Output the (x, y) coordinate of the center of the cell containing the given text.  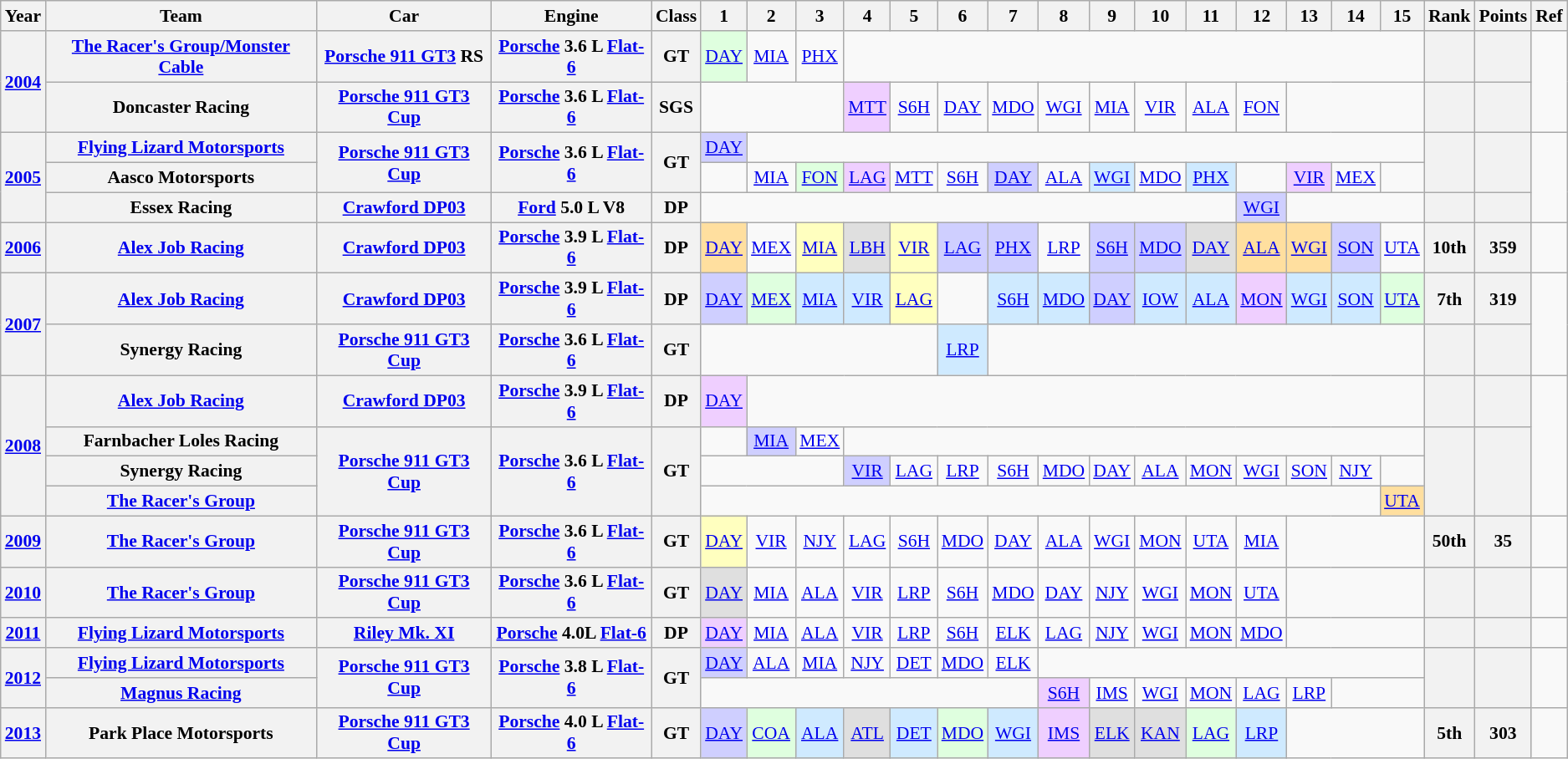
3 (820, 16)
10 (1161, 16)
14 (1356, 16)
COA (771, 732)
2012 (23, 677)
9 (1112, 16)
Farnbacher Loles Racing (181, 441)
LBH (867, 247)
359 (1503, 247)
Magnus Racing (181, 693)
Aasco Motorsports (181, 178)
4 (867, 16)
7 (1014, 16)
2007 (23, 324)
1 (724, 16)
Porsche 911 GT3 RS (405, 57)
2006 (23, 247)
2 (771, 16)
Porsche 4.0L Flat-6 (570, 634)
2009 (23, 542)
Essex Racing (181, 207)
Engine (570, 16)
2008 (23, 446)
KAN (1161, 732)
Ref (1549, 16)
The Racer's Group/Monster Cable (181, 57)
Park Place Motorsports (181, 732)
10th (1450, 247)
2005 (23, 177)
ATL (867, 732)
15 (1402, 16)
Class (676, 16)
2004 (23, 82)
Year (23, 16)
2013 (23, 732)
35 (1503, 542)
5 (914, 16)
Rank (1450, 16)
8 (1064, 16)
Points (1503, 16)
Riley Mk. XI (405, 634)
Doncaster Racing (181, 107)
7th (1450, 299)
13 (1310, 16)
11 (1211, 16)
5th (1450, 732)
Ford 5.0 L V8 (570, 207)
12 (1261, 16)
Porsche 4.0 L Flat-6 (570, 732)
319 (1503, 299)
2011 (23, 634)
IOW (1161, 299)
Team (181, 16)
50th (1450, 542)
SGS (676, 107)
6 (963, 16)
Car (405, 16)
2010 (23, 592)
303 (1503, 732)
Porsche 3.8 L Flat-6 (570, 677)
